Locate the cell with the specified text and output its [x, y] center coordinate. 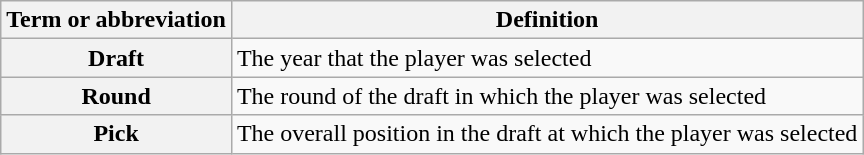
Draft [116, 58]
Term or abbreviation [116, 20]
The round of the draft in which the player was selected [547, 96]
The year that the player was selected [547, 58]
Round [116, 96]
Pick [116, 134]
Definition [547, 20]
The overall position in the draft at which the player was selected [547, 134]
